Scan for the cell matching the given text and deliver its (x, y) coordinate at center. 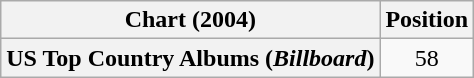
Chart (2004) (190, 20)
58 (427, 58)
Position (427, 20)
US Top Country Albums (Billboard) (190, 58)
